Locate the cell with the specified text and output its (x, y) center coordinate. 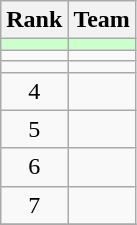
7 (34, 205)
5 (34, 129)
Rank (34, 20)
Team (102, 20)
6 (34, 167)
4 (34, 91)
